Return the [x, y] coordinate for the center point of the cell that contains the specified text.  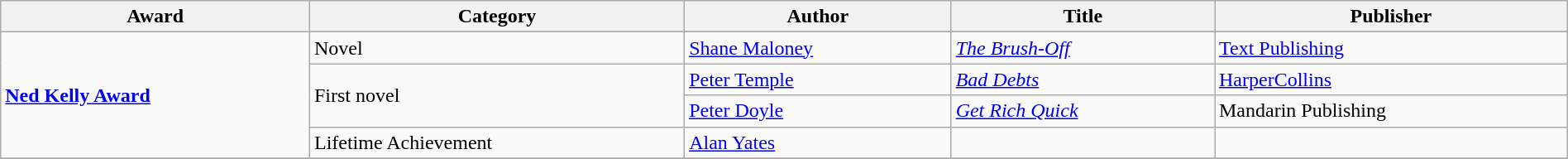
Peter Doyle [818, 111]
The Brush-Off [1083, 48]
Mandarin Publishing [1391, 111]
Publisher [1391, 17]
HarperCollins [1391, 79]
Category [496, 17]
Alan Yates [818, 142]
Author [818, 17]
Award [155, 17]
Peter Temple [818, 79]
Title [1083, 17]
Lifetime Achievement [496, 142]
Shane Maloney [818, 48]
First novel [496, 95]
Ned Kelly Award [155, 95]
Novel [496, 48]
Text Publishing [1391, 48]
Get Rich Quick [1083, 111]
Bad Debts [1083, 79]
